Locate the cell with the specified text and output its (x, y) center coordinate. 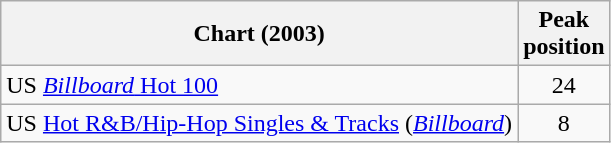
US Billboard Hot 100 (260, 85)
US Hot R&B/Hip-Hop Singles & Tracks (Billboard) (260, 123)
Peakposition (564, 34)
8 (564, 123)
Chart (2003) (260, 34)
24 (564, 85)
